Return (X, Y) of the center of cell containing provided text 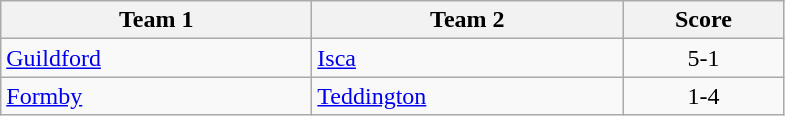
Team 2 (468, 20)
Formby (156, 96)
Teddington (468, 96)
Guildford (156, 58)
1-4 (704, 96)
Score (704, 20)
5-1 (704, 58)
Team 1 (156, 20)
Isca (468, 58)
